Extract the [X, Y] coordinate from the center of the cell holding the provided text.  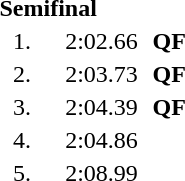
2:04.86 [102, 140]
2:04.39 [102, 107]
2:03.73 [102, 74]
2:02.66 [102, 41]
